Pinpoint the cell where the given text exists, returning its [x, y] midpoint coordinate. 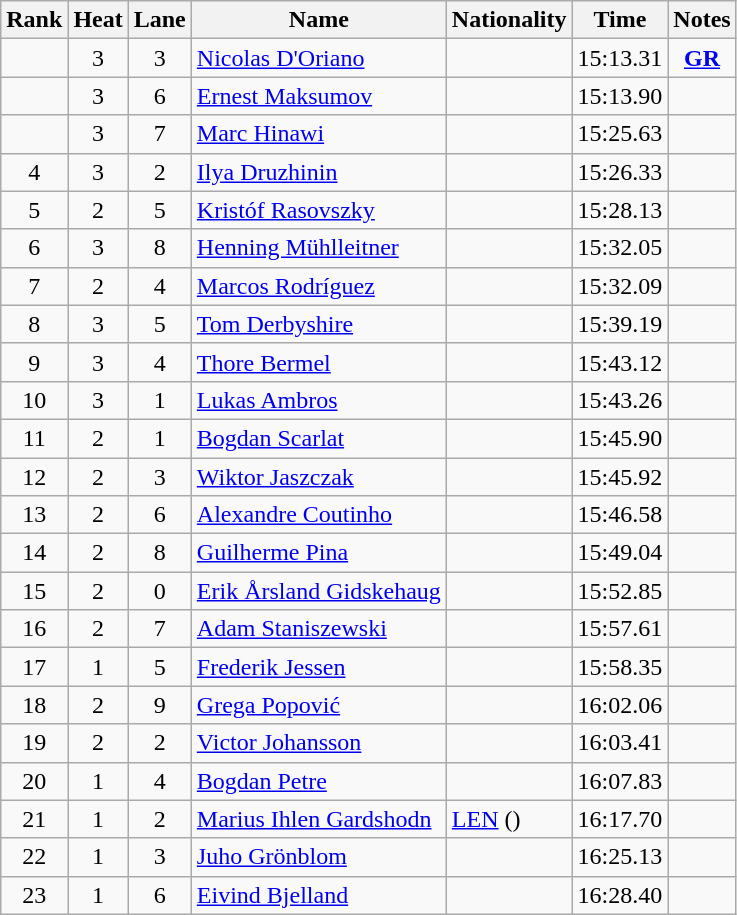
16 [34, 629]
15:45.92 [620, 477]
Grega Popović [318, 705]
16:02.06 [620, 705]
0 [160, 591]
Marcos Rodríguez [318, 286]
Nicolas D'Oriano [318, 58]
13 [34, 515]
16:17.70 [620, 819]
15:52.85 [620, 591]
15:43.26 [620, 400]
10 [34, 400]
11 [34, 438]
Alexandre Coutinho [318, 515]
Tom Derbyshire [318, 324]
Nationality [509, 20]
15:32.09 [620, 286]
15:58.35 [620, 667]
16:03.41 [620, 743]
Name [318, 20]
18 [34, 705]
22 [34, 857]
Notes [702, 20]
15:28.13 [620, 210]
Lane [160, 20]
Marc Hinawi [318, 134]
16:07.83 [620, 781]
Marius Ihlen Gardshodn [318, 819]
15:49.04 [620, 553]
Erik Årsland Gidskehaug [318, 591]
Thore Bermel [318, 362]
15:26.33 [620, 172]
Heat [98, 20]
Ernest Maksumov [318, 96]
16:25.13 [620, 857]
LEN () [509, 819]
15:25.63 [620, 134]
17 [34, 667]
Ilya Druzhinin [318, 172]
14 [34, 553]
Juho Grönblom [318, 857]
Adam Staniszewski [318, 629]
Bogdan Scarlat [318, 438]
16:28.40 [620, 895]
15:43.12 [620, 362]
19 [34, 743]
Wiktor Jaszczak [318, 477]
Time [620, 20]
Henning Mühlleitner [318, 248]
20 [34, 781]
15 [34, 591]
Rank [34, 20]
Frederik Jessen [318, 667]
GR [702, 58]
12 [34, 477]
Victor Johansson [318, 743]
Eivind Bjelland [318, 895]
21 [34, 819]
Lukas Ambros [318, 400]
15:45.90 [620, 438]
15:32.05 [620, 248]
15:39.19 [620, 324]
15:46.58 [620, 515]
15:13.31 [620, 58]
15:57.61 [620, 629]
Kristóf Rasovszky [318, 210]
23 [34, 895]
15:13.90 [620, 96]
Guilherme Pina [318, 553]
Bogdan Petre [318, 781]
